For the text-containing cell, return its midpoint in (x, y) coordinate format. 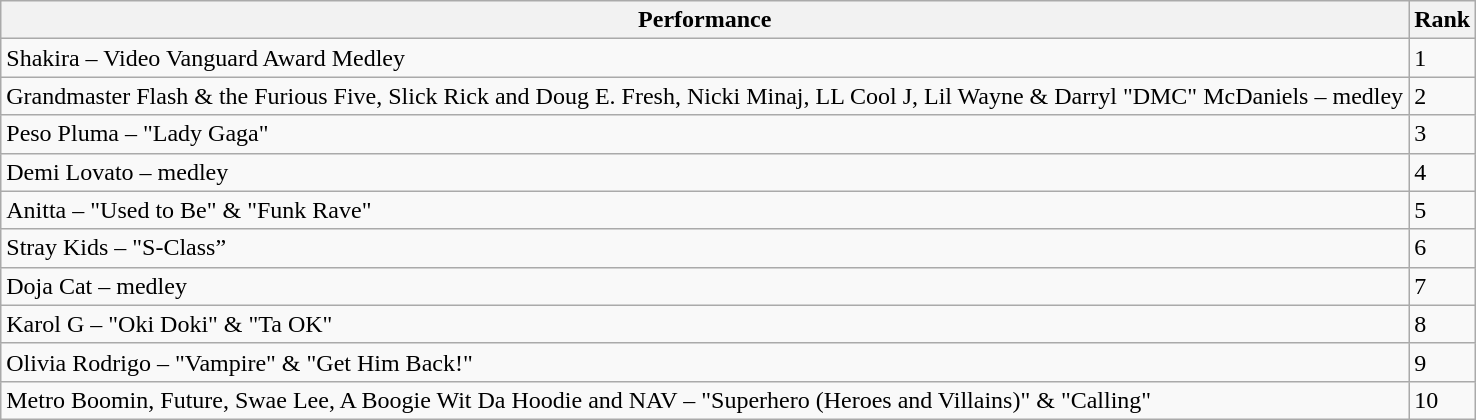
Performance (705, 20)
Doja Cat – medley (705, 286)
10 (1442, 400)
2 (1442, 96)
Grandmaster Flash & the Furious Five, Slick Rick and Doug E. Fresh, Nicki Minaj, LL Cool J, Lil Wayne & Darryl "DMC" McDaniels – medley (705, 96)
Stray Kids – "S-Class” (705, 248)
Metro Boomin, Future, Swae Lee, A Boogie Wit Da Hoodie and NAV – "Superhero (Heroes and Villains)" & "Calling" (705, 400)
7 (1442, 286)
4 (1442, 172)
8 (1442, 324)
3 (1442, 134)
5 (1442, 210)
Karol G – "Oki Doki" & "Ta OK" (705, 324)
Shakira – Video Vanguard Award Medley (705, 58)
Rank (1442, 20)
Peso Pluma – "Lady Gaga" (705, 134)
Anitta – "Used to Be" & "Funk Rave" (705, 210)
6 (1442, 248)
Demi Lovato – medley (705, 172)
1 (1442, 58)
Olivia Rodrigo – "Vampire" & "Get Him Back!" (705, 362)
9 (1442, 362)
